Identify which cell holds the provided text, then report its [X, Y] central coordinate. 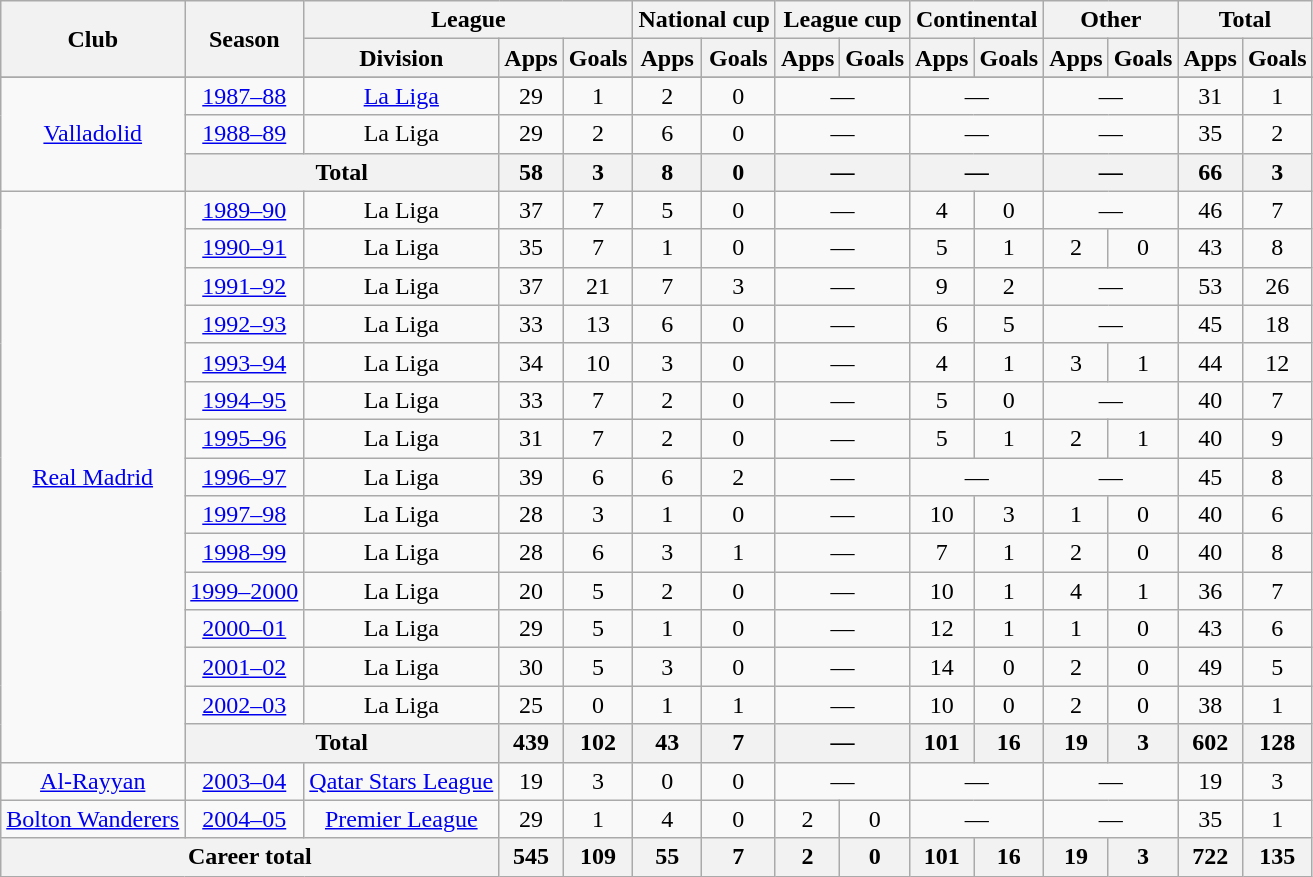
1992–93 [244, 324]
20 [531, 591]
2003–04 [244, 781]
1998–99 [244, 553]
53 [1210, 286]
1999–2000 [244, 591]
439 [531, 743]
Al-Rayyan [93, 781]
34 [531, 362]
Other [1111, 20]
26 [1277, 286]
1990–91 [244, 248]
2004–05 [244, 819]
1989–90 [244, 210]
1996–97 [244, 477]
1988–89 [244, 134]
58 [531, 172]
722 [1210, 857]
49 [1210, 667]
Premier League [402, 819]
Season [244, 39]
1987–88 [244, 96]
Qatar Stars League [402, 781]
545 [531, 857]
36 [1210, 591]
44 [1210, 362]
38 [1210, 705]
League cup [842, 20]
Division [402, 58]
2001–02 [244, 667]
128 [1277, 743]
46 [1210, 210]
Club [93, 39]
66 [1210, 172]
1993–94 [244, 362]
18 [1277, 324]
14 [942, 667]
2000–01 [244, 629]
Bolton Wanderers [93, 819]
Valladolid [93, 134]
League [468, 20]
25 [531, 705]
Continental [977, 20]
21 [598, 286]
1997–98 [244, 515]
30 [531, 667]
1995–96 [244, 438]
109 [598, 857]
602 [1210, 743]
National cup [704, 20]
1991–92 [244, 286]
2002–03 [244, 705]
Career total [250, 857]
135 [1277, 857]
1994–95 [244, 400]
13 [598, 324]
39 [531, 477]
Real Madrid [93, 476]
102 [598, 743]
55 [667, 857]
